Return the [x, y] coordinate for the center point of the cell that contains the specified text.  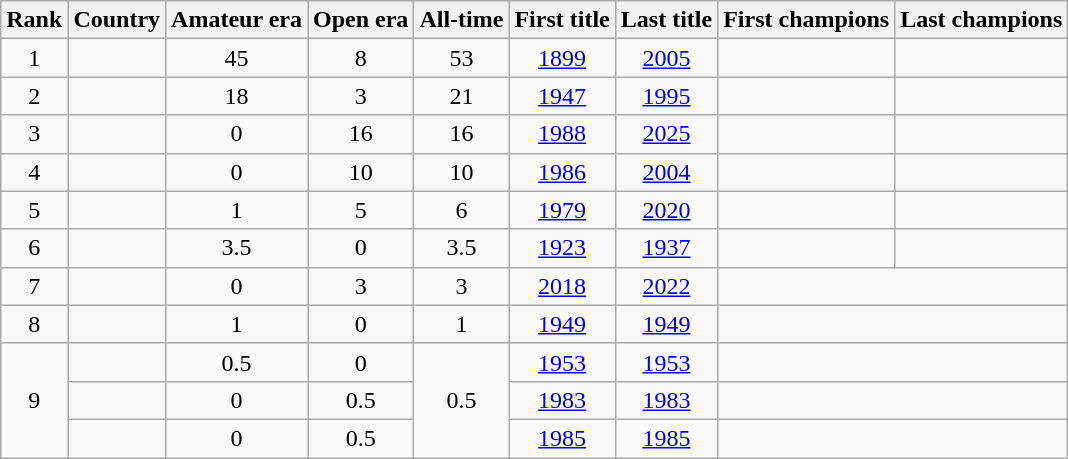
4 [34, 172]
9 [34, 400]
Rank [34, 20]
Last title [666, 20]
1979 [562, 210]
All-time [462, 20]
21 [462, 96]
2022 [666, 286]
18 [237, 96]
53 [462, 58]
1923 [562, 248]
45 [237, 58]
2 [34, 96]
First champions [806, 20]
2005 [666, 58]
1988 [562, 134]
Amateur era [237, 20]
7 [34, 286]
1947 [562, 96]
Open era [361, 20]
1899 [562, 58]
2025 [666, 134]
Last champions [982, 20]
2020 [666, 210]
First title [562, 20]
2018 [562, 286]
Country [117, 20]
1937 [666, 248]
1995 [666, 96]
2004 [666, 172]
1986 [562, 172]
